Locate the cell with the specified text and output its [X, Y] center coordinate. 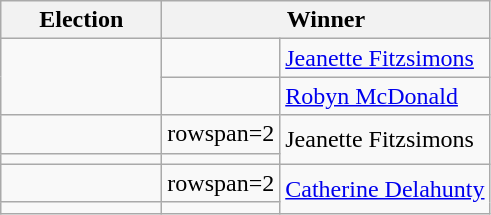
Election [82, 20]
Robyn McDonald [385, 96]
Winner [326, 20]
Catherine Delahunty [385, 188]
